Determine the [X, Y] coordinate at the center of the cell enclosing the given text.  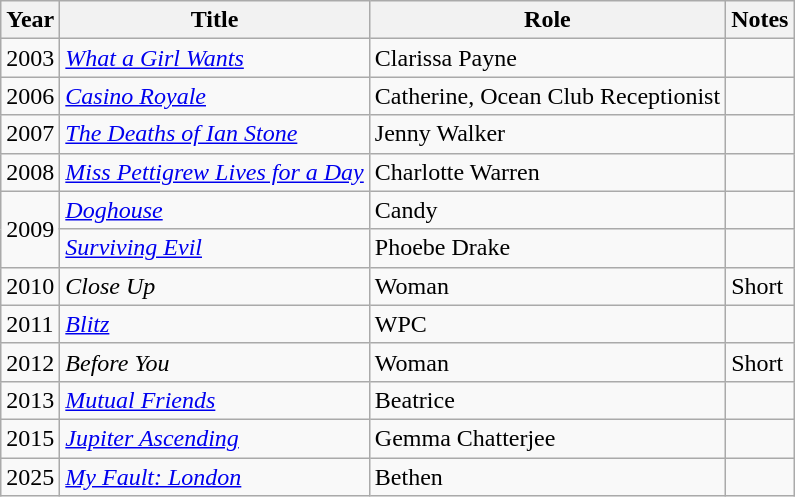
2007 [30, 134]
Title [214, 20]
Jupiter Ascending [214, 438]
Jenny Walker [547, 134]
Doghouse [214, 210]
My Fault: London [214, 477]
2011 [30, 324]
Notes [760, 20]
Miss Pettigrew Lives for a Day [214, 172]
Catherine, Ocean Club Receptionist [547, 96]
Bethen [547, 477]
Blitz [214, 324]
Beatrice [547, 400]
Charlotte Warren [547, 172]
What a Girl Wants [214, 58]
2010 [30, 286]
2025 [30, 477]
2009 [30, 229]
The Deaths of Ian Stone [214, 134]
Before You [214, 362]
Candy [547, 210]
Role [547, 20]
2006 [30, 96]
2012 [30, 362]
Clarissa Payne [547, 58]
Year [30, 20]
Casino Royale [214, 96]
Surviving Evil [214, 248]
Mutual Friends [214, 400]
Close Up [214, 286]
WPC [547, 324]
2015 [30, 438]
Gemma Chatterjee [547, 438]
2008 [30, 172]
Phoebe Drake [547, 248]
2003 [30, 58]
2013 [30, 400]
